Locate the cell with the specified text and output its [X, Y] center coordinate. 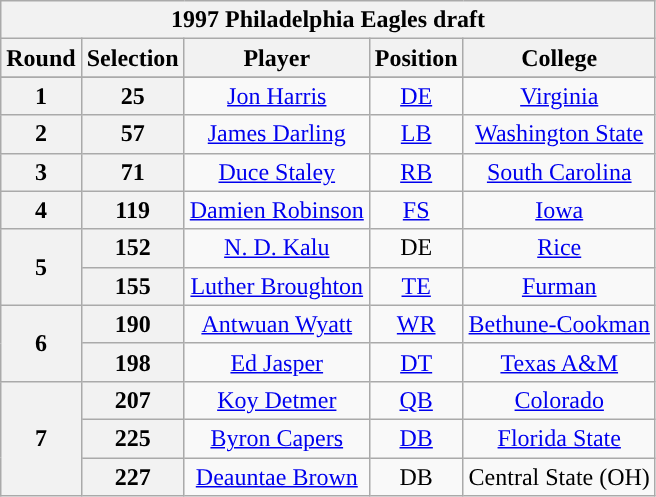
6 [41, 343]
Koy Detmer [276, 400]
190 [132, 324]
3 [41, 172]
225 [132, 438]
TE [416, 286]
1 [41, 96]
25 [132, 96]
College [559, 58]
152 [132, 248]
119 [132, 210]
RB [416, 172]
Washington State [559, 134]
Colorado [559, 400]
2 [41, 134]
Selection [132, 58]
Virginia [559, 96]
WR [416, 324]
4 [41, 210]
1997 Philadelphia Eagles draft [328, 20]
Florida State [559, 438]
57 [132, 134]
Bethune-Cookman [559, 324]
Deauntae Brown [276, 477]
71 [132, 172]
Antwuan Wyatt [276, 324]
227 [132, 477]
198 [132, 362]
Byron Capers [276, 438]
Central State (OH) [559, 477]
James Darling [276, 134]
Round [41, 58]
207 [132, 400]
Position [416, 58]
Iowa [559, 210]
155 [132, 286]
N. D. Kalu [276, 248]
LB [416, 134]
Jon Harris [276, 96]
Duce Staley [276, 172]
Rice [559, 248]
DT [416, 362]
South Carolina [559, 172]
Texas A&M [559, 362]
Furman [559, 286]
Player [276, 58]
Damien Robinson [276, 210]
Ed Jasper [276, 362]
7 [41, 438]
Luther Broughton [276, 286]
5 [41, 267]
QB [416, 400]
FS [416, 210]
